Extract the [X, Y] coordinate from the center of the cell holding the provided text.  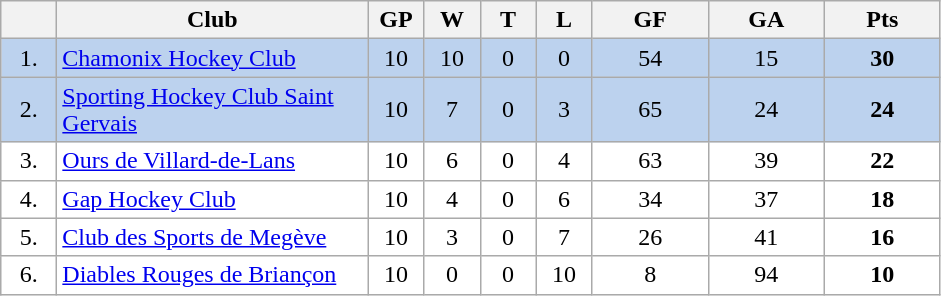
16 [882, 237]
Sporting Hockey Club Saint Gervais [212, 110]
54 [650, 58]
2. [29, 110]
3. [29, 161]
Chamonix Hockey Club [212, 58]
26 [650, 237]
Ours de Villard-de-Lans [212, 161]
65 [650, 110]
37 [766, 199]
15 [766, 58]
GP [396, 20]
GA [766, 20]
Club [212, 20]
94 [766, 275]
L [564, 20]
4. [29, 199]
Gap Hockey Club [212, 199]
6. [29, 275]
Pts [882, 20]
8 [650, 275]
34 [650, 199]
T [508, 20]
GF [650, 20]
W [452, 20]
30 [882, 58]
18 [882, 199]
41 [766, 237]
63 [650, 161]
Club des Sports de Megève [212, 237]
Diables Rouges de Briançon [212, 275]
5. [29, 237]
39 [766, 161]
22 [882, 161]
1. [29, 58]
